Extract the (X, Y) coordinate from the center of the cell holding the provided text.  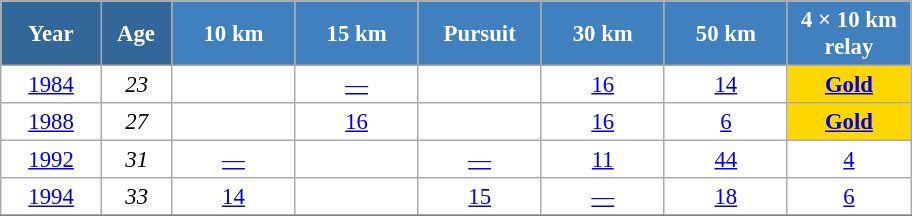
10 km (234, 34)
4 (848, 160)
Year (52, 34)
4 × 10 km relay (848, 34)
Pursuit (480, 34)
33 (136, 197)
1988 (52, 122)
31 (136, 160)
1992 (52, 160)
50 km (726, 34)
11 (602, 160)
18 (726, 197)
15 km (356, 34)
23 (136, 85)
27 (136, 122)
1984 (52, 85)
15 (480, 197)
1994 (52, 197)
30 km (602, 34)
Age (136, 34)
44 (726, 160)
